Return (x, y) of the center of cell containing provided text 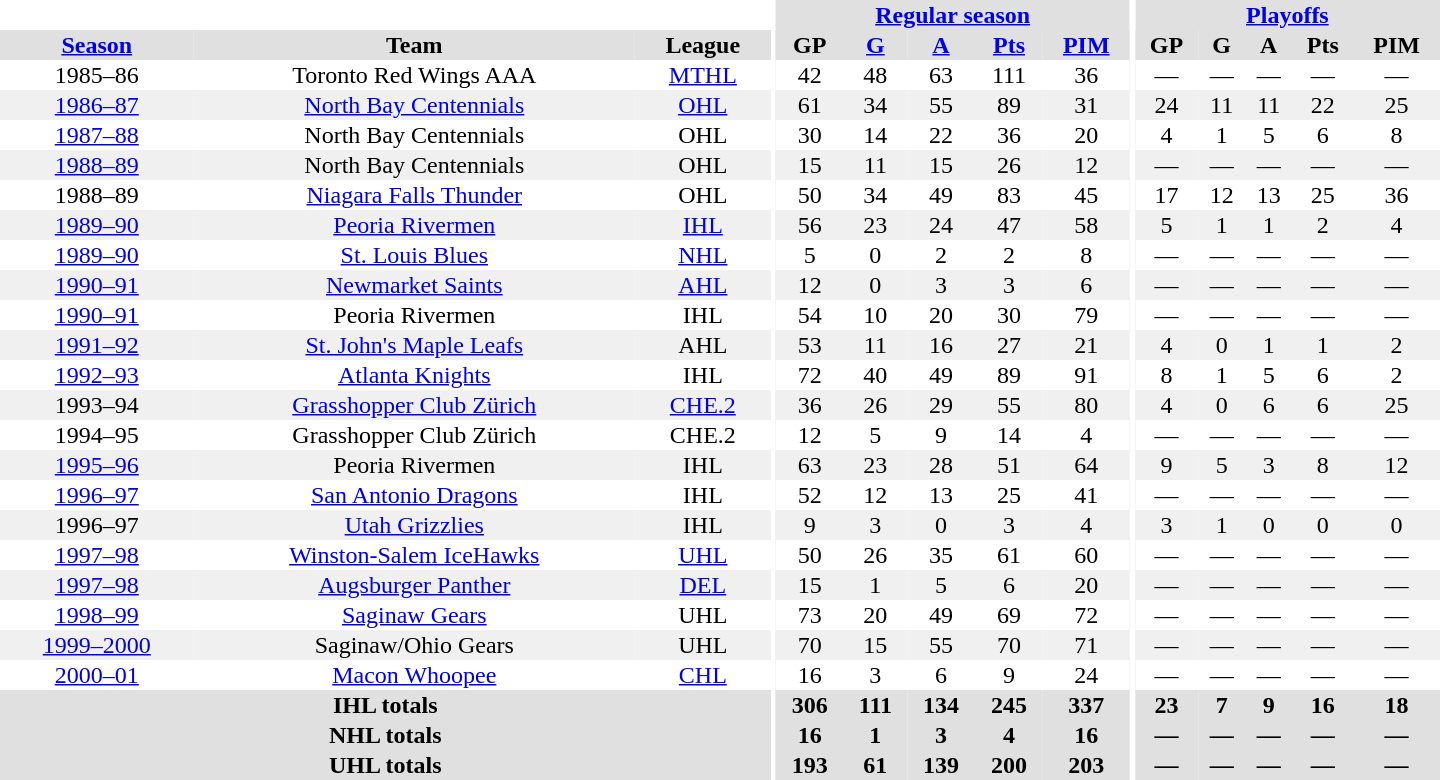
IHL totals (386, 705)
58 (1086, 225)
1986–87 (97, 105)
54 (810, 315)
83 (1009, 195)
Playoffs (1288, 15)
Utah Grizzlies (415, 525)
203 (1086, 765)
Atlanta Knights (415, 375)
69 (1009, 615)
29 (941, 405)
1994–95 (97, 435)
306 (810, 705)
1993–94 (97, 405)
Season (97, 45)
27 (1009, 345)
18 (1396, 705)
1995–96 (97, 465)
51 (1009, 465)
Team (415, 45)
35 (941, 555)
Saginaw Gears (415, 615)
47 (1009, 225)
1985–86 (97, 75)
2000–01 (97, 675)
Saginaw/Ohio Gears (415, 645)
193 (810, 765)
10 (876, 315)
DEL (702, 585)
53 (810, 345)
1999–2000 (97, 645)
139 (941, 765)
60 (1086, 555)
337 (1086, 705)
Regular season (953, 15)
Newmarket Saints (415, 285)
St. Louis Blues (415, 255)
71 (1086, 645)
Toronto Red Wings AAA (415, 75)
200 (1009, 765)
CHL (702, 675)
1987–88 (97, 135)
52 (810, 495)
Winston-Salem IceHawks (415, 555)
21 (1086, 345)
73 (810, 615)
31 (1086, 105)
League (702, 45)
7 (1222, 705)
17 (1166, 195)
41 (1086, 495)
64 (1086, 465)
St. John's Maple Leafs (415, 345)
Niagara Falls Thunder (415, 195)
NHL totals (386, 735)
Augsburger Panther (415, 585)
245 (1009, 705)
Macon Whoopee (415, 675)
80 (1086, 405)
91 (1086, 375)
134 (941, 705)
56 (810, 225)
MTHL (702, 75)
1998–99 (97, 615)
San Antonio Dragons (415, 495)
1992–93 (97, 375)
40 (876, 375)
28 (941, 465)
42 (810, 75)
45 (1086, 195)
48 (876, 75)
1991–92 (97, 345)
79 (1086, 315)
NHL (702, 255)
UHL totals (386, 765)
